Return the [x, y] coordinate for the center point of the cell that contains the specified text.  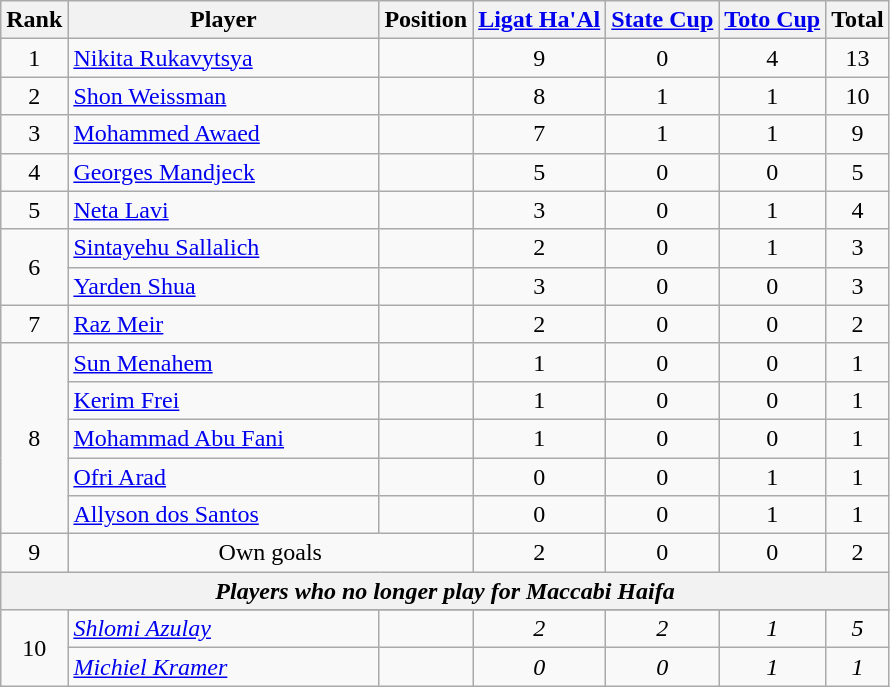
Kerim Frei [224, 400]
Total [858, 20]
Player [224, 20]
Yarden Shua [224, 286]
Own goals [270, 553]
Players who no longer play for Maccabi Haifa [446, 591]
Sintayehu Sallalich [224, 248]
Shon Weissman [224, 96]
Allyson dos Santos [224, 515]
Shlomi Azulay [224, 629]
Toto Cup [772, 20]
Rank [34, 20]
Michiel Kramer [224, 667]
Ofri Arad [224, 477]
Sun Menahem [224, 362]
Mohammed Awaed [224, 134]
Position [426, 20]
Neta Lavi [224, 210]
13 [858, 58]
Raz Meir [224, 324]
Georges Mandjeck [224, 172]
State Cup [662, 20]
6 [34, 267]
Ligat Ha'Al [540, 20]
Nikita Rukavytsya [224, 58]
Mohammad Abu Fani [224, 438]
